Find where the given text appears and provide that cell's center as [X, Y] coordinate. 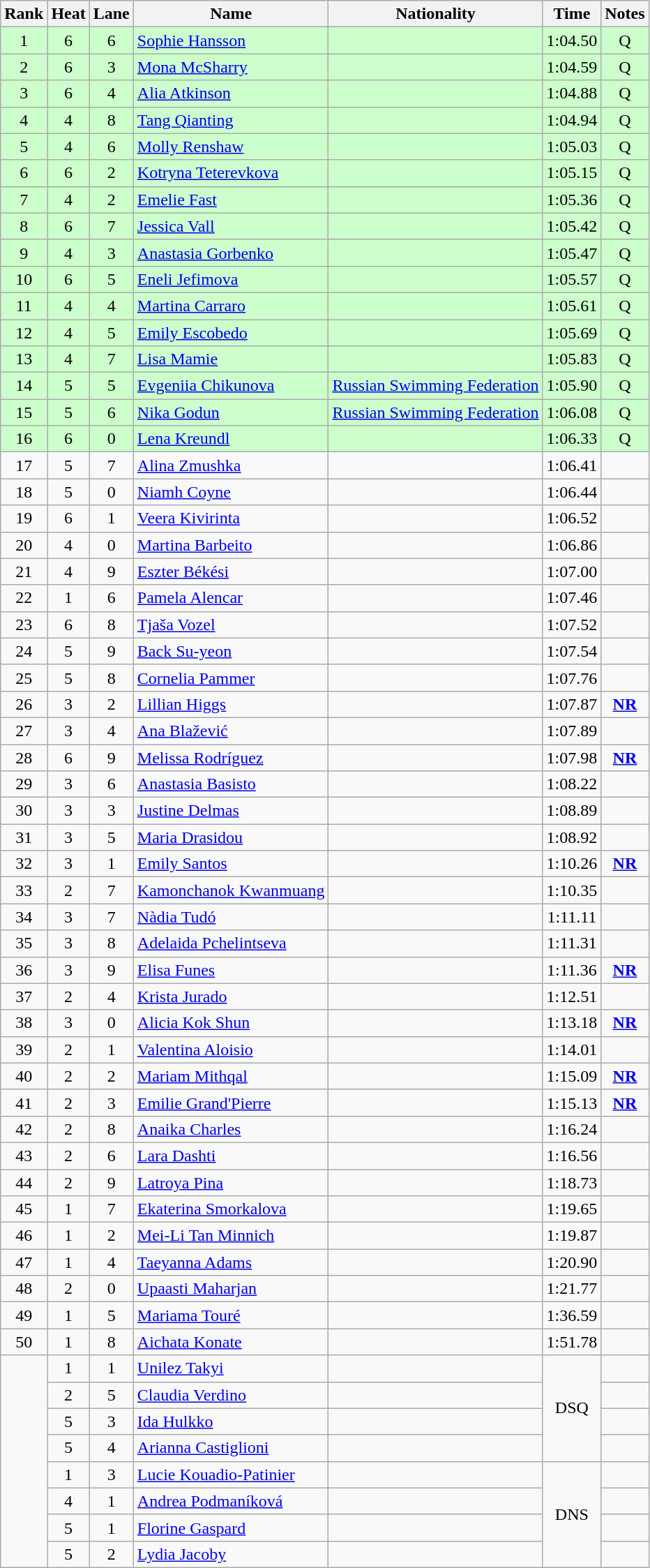
Kotryna Teterevkova [231, 173]
Valentina Aloisio [231, 1050]
1:16.24 [572, 1129]
26 [24, 704]
Lucie Kouadio-Patinier [231, 1474]
Lena Kreundl [231, 439]
Heat [68, 14]
Alia Atkinson [231, 94]
27 [24, 731]
21 [24, 572]
Lara Dashti [231, 1156]
1:06.41 [572, 465]
Evgeniia Chikunova [231, 386]
Unilez Takyi [231, 1368]
1:07.89 [572, 731]
Jessica Vall [231, 226]
45 [24, 1209]
13 [24, 359]
19 [24, 518]
28 [24, 757]
50 [24, 1342]
1:36.59 [572, 1315]
Name [231, 14]
Molly Renshaw [231, 147]
Lisa Mamie [231, 359]
Martina Barbeito [231, 545]
36 [24, 970]
Nationality [435, 14]
1:05.36 [572, 200]
38 [24, 1023]
Maria Drasidou [231, 837]
Emily Escobedo [231, 333]
DSQ [572, 1408]
Upaasti Maharjan [231, 1289]
1:19.65 [572, 1209]
Latroya Pina [231, 1183]
29 [24, 784]
1:07.00 [572, 572]
Lydia Jacoby [231, 1554]
Aichata Konate [231, 1342]
31 [24, 837]
Back Su-yeon [231, 651]
24 [24, 651]
1:11.31 [572, 943]
Mona McSharry [231, 67]
47 [24, 1262]
25 [24, 678]
1:05.03 [572, 147]
35 [24, 943]
1:07.46 [572, 598]
1:06.33 [572, 439]
Notes [625, 14]
1:05.47 [572, 253]
Lane [112, 14]
1:07.54 [572, 651]
Adelaida Pchelintseva [231, 943]
1:14.01 [572, 1050]
1:07.76 [572, 678]
1:18.73 [572, 1183]
17 [24, 465]
1:10.26 [572, 864]
DNS [572, 1514]
49 [24, 1315]
30 [24, 811]
Nika Godun [231, 412]
33 [24, 890]
Eneli Jefimova [231, 279]
10 [24, 279]
Andrea Podmaníková [231, 1501]
39 [24, 1050]
Emily Santos [231, 864]
42 [24, 1129]
Anastasia Gorbenko [231, 253]
22 [24, 598]
46 [24, 1236]
Melissa Rodríguez [231, 757]
Kamonchanok Kwanmuang [231, 890]
1:06.86 [572, 545]
1:20.90 [572, 1262]
20 [24, 545]
Alicia Kok Shun [231, 1023]
34 [24, 917]
1:08.22 [572, 784]
Niamh Coyne [231, 492]
Veera Kivirinta [231, 518]
1:05.83 [572, 359]
32 [24, 864]
1:07.98 [572, 757]
1:05.90 [572, 386]
1:15.09 [572, 1076]
48 [24, 1289]
1:11.36 [572, 970]
Mei-Li Tan Minnich [231, 1236]
Mariam Mithqal [231, 1076]
Mariama Touré [231, 1315]
1:05.61 [572, 306]
1:04.88 [572, 94]
1:19.87 [572, 1236]
Emelie Fast [231, 200]
1:05.69 [572, 333]
Taeyanna Adams [231, 1262]
1:15.13 [572, 1103]
1:04.59 [572, 67]
1:05.42 [572, 226]
1:06.44 [572, 492]
12 [24, 333]
1:08.92 [572, 837]
1:07.52 [572, 625]
Eszter Békési [231, 572]
Cornelia Pammer [231, 678]
44 [24, 1183]
1:21.77 [572, 1289]
1:12.51 [572, 996]
11 [24, 306]
18 [24, 492]
1:04.94 [572, 120]
Krista Jurado [231, 996]
Elisa Funes [231, 970]
Nàdia Tudó [231, 917]
Tang Qianting [231, 120]
1:51.78 [572, 1342]
Arianna Castiglioni [231, 1448]
1:05.57 [572, 279]
Time [572, 14]
1:05.15 [572, 173]
41 [24, 1103]
1:08.89 [572, 811]
1:10.35 [572, 890]
Ekaterina Smorkalova [231, 1209]
Rank [24, 14]
1:07.87 [572, 704]
Anastasia Basisto [231, 784]
14 [24, 386]
Martina Carraro [231, 306]
Emilie Grand'Pierre [231, 1103]
Lillian Higgs [231, 704]
1:06.08 [572, 412]
15 [24, 412]
43 [24, 1156]
Sophie Hansson [231, 40]
Justine Delmas [231, 811]
Ana Blažević [231, 731]
1:04.50 [572, 40]
1:16.56 [572, 1156]
Anaika Charles [231, 1129]
Claudia Verdino [231, 1395]
16 [24, 439]
Tjaša Vozel [231, 625]
40 [24, 1076]
Alina Zmushka [231, 465]
Florine Gaspard [231, 1528]
Ida Hulkko [231, 1421]
37 [24, 996]
1:13.18 [572, 1023]
1:11.11 [572, 917]
23 [24, 625]
1:06.52 [572, 518]
Pamela Alencar [231, 598]
